Return the (x, y) coordinate for the center point of the cell that contains the specified text.  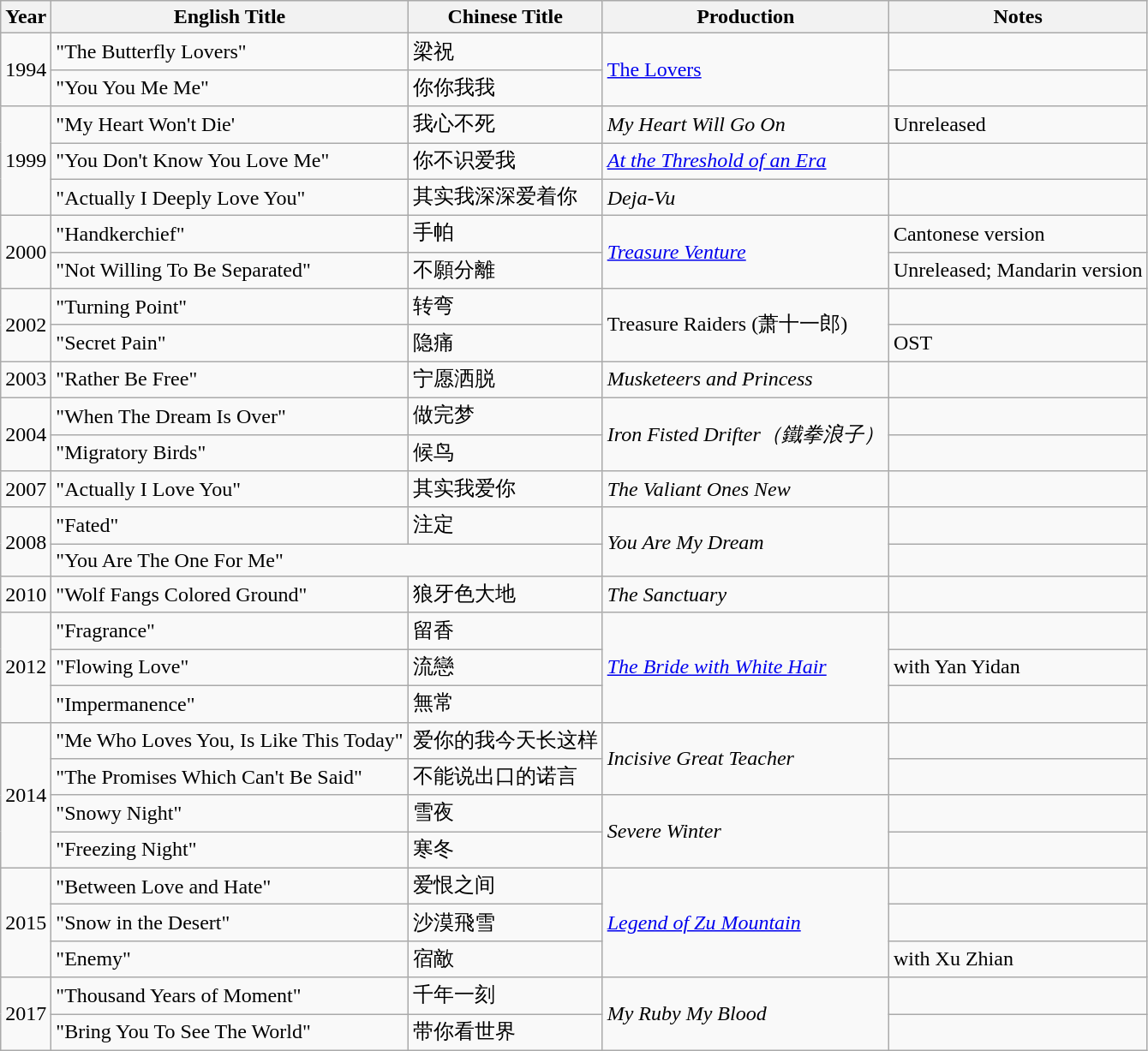
"Not Willing To Be Separated" (230, 271)
The Lovers (745, 70)
不能说出口的诺言 (505, 778)
2002 (26, 325)
2004 (26, 433)
"Snow in the Desert" (230, 923)
转弯 (505, 307)
Iron Fisted Drifter（鐵拳浪子） (745, 433)
2017 (26, 1014)
2010 (26, 594)
Chinese Title (505, 17)
"You Don't Know You Love Me" (230, 161)
"Snowy Night" (230, 814)
"Fragrance" (230, 630)
狼牙色大地 (505, 594)
"Flowing Love" (230, 668)
"Actually I Love You" (230, 490)
1999 (26, 161)
你你我我 (505, 87)
Cantonese version (1018, 235)
The Sanctuary (745, 594)
Production (745, 17)
留香 (505, 630)
Incisive Great Teacher (745, 759)
"Impermanence" (230, 704)
流戀 (505, 668)
At the Threshold of an Era (745, 161)
"Fated" (230, 526)
無常 (505, 704)
"Bring You To See The World" (230, 1033)
"Thousand Years of Moment" (230, 995)
候鸟 (505, 452)
The Bride with White Hair (745, 667)
爱你的我今天长这样 (505, 740)
"Actually I Deeply Love You" (230, 197)
"The Promises Which Can't Be Said" (230, 778)
You Are My Dream (745, 541)
我心不死 (505, 125)
My Heart Will Go On (745, 125)
Musketeers and Princess (745, 380)
1994 (26, 70)
with Yan Yidan (1018, 668)
梁祝 (505, 51)
"Handkerchief" (230, 235)
Deja-Vu (745, 197)
宁愿洒脱 (505, 380)
Legend of Zu Mountain (745, 923)
2003 (26, 380)
隐痛 (505, 343)
"Between Love and Hate" (230, 886)
2008 (26, 541)
爱恨之间 (505, 886)
"Freezing Night" (230, 850)
"When The Dream Is Over" (230, 416)
"Migratory Birds" (230, 452)
做完梦 (505, 416)
Unreleased; Mandarin version (1018, 271)
其实我深深爱着你 (505, 197)
The Valiant Ones New (745, 490)
2007 (26, 490)
手帕 (505, 235)
2012 (26, 667)
"Me Who Loves You, Is Like This Today" (230, 740)
Treasure Raiders (萧十一郎) (745, 325)
with Xu Zhian (1018, 959)
"Secret Pain" (230, 343)
雪夜 (505, 814)
OST (1018, 343)
Severe Winter (745, 831)
带你看世界 (505, 1033)
"The Butterfly Lovers" (230, 51)
2000 (26, 252)
"My Heart Won't Die' (230, 125)
"Rather Be Free" (230, 380)
"You You Me Me" (230, 87)
"Wolf Fangs Colored Ground" (230, 594)
千年一刻 (505, 995)
Treasure Venture (745, 252)
Year (26, 17)
寒冬 (505, 850)
"You Are The One For Me" (327, 560)
"Enemy" (230, 959)
不願分離 (505, 271)
其实我爱你 (505, 490)
My Ruby My Blood (745, 1014)
宿敵 (505, 959)
2014 (26, 795)
你不识爱我 (505, 161)
"Turning Point" (230, 307)
注定 (505, 526)
沙漠飛雪 (505, 923)
Unreleased (1018, 125)
English Title (230, 17)
2015 (26, 923)
Notes (1018, 17)
